Identify which cell holds the provided text, then report its [x, y] central coordinate. 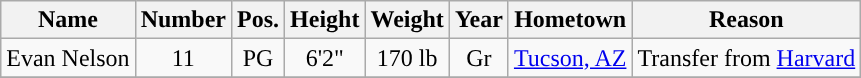
Reason [746, 20]
Weight [407, 20]
6'2" [325, 58]
Height [325, 20]
Pos. [258, 20]
Gr [478, 58]
Number [183, 20]
Tucson, AZ [570, 58]
Hometown [570, 20]
170 lb [407, 58]
Evan Nelson [68, 58]
Name [68, 20]
PG [258, 58]
Transfer from Harvard [746, 58]
11 [183, 58]
Year [478, 20]
